From the cell containing the given text, extract its center point as [X, Y] coordinate. 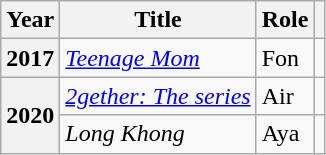
2gether: The series [158, 96]
Year [30, 20]
Fon [285, 58]
2017 [30, 58]
Title [158, 20]
Aya [285, 134]
Teenage Mom [158, 58]
Air [285, 96]
Long Khong [158, 134]
Role [285, 20]
2020 [30, 115]
